Output the [X, Y] coordinate of the center of the cell containing the given text.  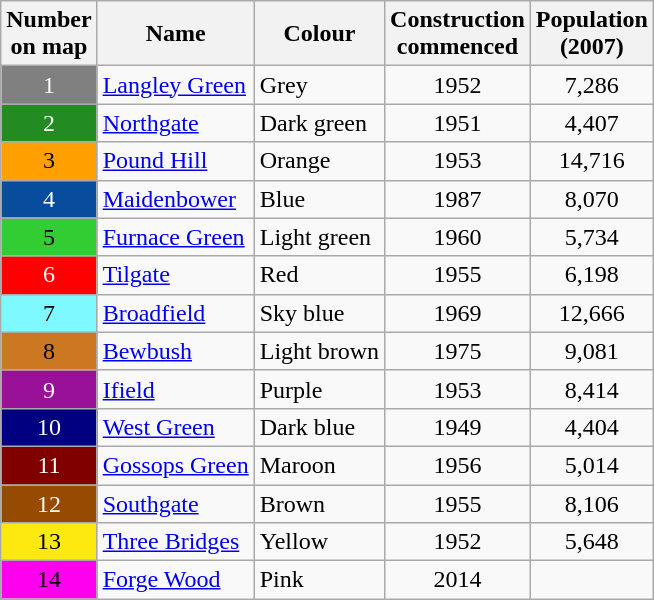
2 [49, 123]
Population(2007) [592, 34]
14 [49, 580]
Brown [319, 503]
5,014 [592, 465]
Blue [319, 199]
1975 [458, 351]
12,666 [592, 313]
Forge Wood [176, 580]
7,286 [592, 85]
4,407 [592, 123]
Name [176, 34]
1969 [458, 313]
12 [49, 503]
8,106 [592, 503]
Dark green [319, 123]
Yellow [319, 542]
Southgate [176, 503]
Bewbush [176, 351]
1949 [458, 427]
13 [49, 542]
6 [49, 275]
1987 [458, 199]
11 [49, 465]
Grey [319, 85]
2014 [458, 580]
Three Bridges [176, 542]
Broadfield [176, 313]
Constructioncommenced [458, 34]
5 [49, 237]
1951 [458, 123]
West Green [176, 427]
Colour [319, 34]
Maidenbower [176, 199]
8 [49, 351]
9,081 [592, 351]
Maroon [319, 465]
Pound Hill [176, 161]
8,414 [592, 389]
Ifield [176, 389]
Gossops Green [176, 465]
Sky blue [319, 313]
10 [49, 427]
1 [49, 85]
3 [49, 161]
Dark blue [319, 427]
5,648 [592, 542]
Northgate [176, 123]
14,716 [592, 161]
8,070 [592, 199]
Orange [319, 161]
5,734 [592, 237]
Red [319, 275]
Light green [319, 237]
Purple [319, 389]
4 [49, 199]
Langley Green [176, 85]
1956 [458, 465]
Pink [319, 580]
Light brown [319, 351]
Numberon map [49, 34]
6,198 [592, 275]
Furnace Green [176, 237]
4,404 [592, 427]
9 [49, 389]
Tilgate [176, 275]
7 [49, 313]
1960 [458, 237]
